Scan for the cell matching the given text and deliver its (x, y) coordinate at center. 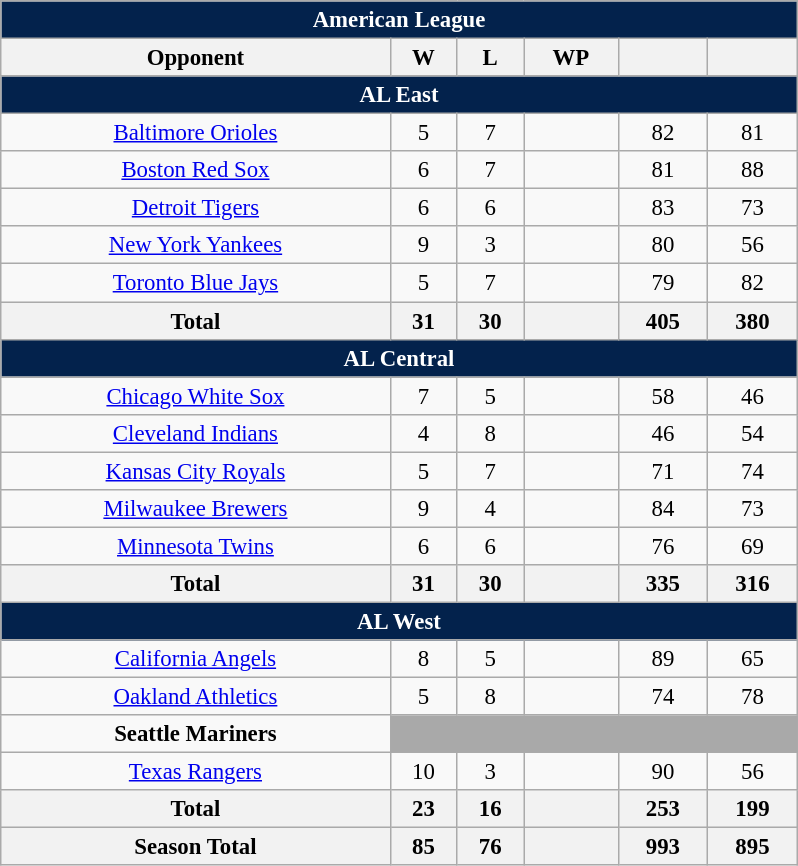
85 (424, 847)
405 (663, 321)
Season Total (196, 847)
83 (663, 208)
Opponent (196, 57)
79 (663, 283)
Boston Red Sox (196, 170)
Milwaukee Brewers (196, 508)
58 (663, 396)
WP (572, 57)
Cleveland Indians (196, 433)
253 (663, 809)
Chicago White Sox (196, 396)
AL Central (399, 358)
L (490, 57)
W (424, 57)
89 (663, 659)
Texas Rangers (196, 772)
199 (753, 809)
80 (663, 245)
78 (753, 696)
69 (753, 546)
88 (753, 170)
54 (753, 433)
American League (399, 20)
10 (424, 772)
New York Yankees (196, 245)
895 (753, 847)
Kansas City Royals (196, 471)
Seattle Mariners (196, 734)
Baltimore Orioles (196, 133)
16 (490, 809)
316 (753, 584)
Oakland Athletics (196, 696)
90 (663, 772)
65 (753, 659)
California Angels (196, 659)
335 (663, 584)
Minnesota Twins (196, 546)
84 (663, 508)
380 (753, 321)
AL East (399, 95)
Toronto Blue Jays (196, 283)
23 (424, 809)
Detroit Tigers (196, 208)
AL West (399, 621)
71 (663, 471)
993 (663, 847)
